Capture the cell that displays the provided text and extract its [X, Y] central coordinate. 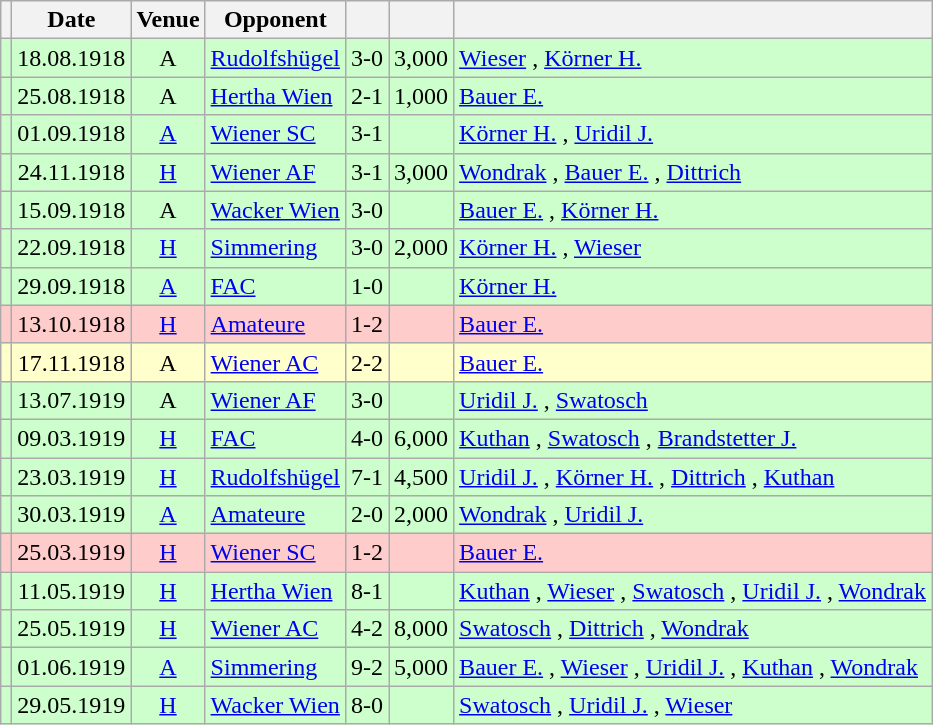
17.11.1918 [72, 362]
Uridil J. , Swatosch [693, 400]
Venue [168, 20]
18.08.1918 [72, 58]
Körner H. [693, 286]
13.10.1918 [72, 324]
4,500 [422, 477]
4-0 [366, 438]
9-2 [366, 667]
Bauer E. , Körner H. [693, 210]
1-0 [366, 286]
4-2 [366, 629]
Wondrak , Uridil J. [693, 515]
Kuthan , Swatosch , Brandstetter J. [693, 438]
Kuthan , Wieser , Swatosch , Uridil J. , Wondrak [693, 591]
25.08.1918 [72, 96]
Bauer E. , Wieser , Uridil J. , Kuthan , Wondrak [693, 667]
8-1 [366, 591]
7-1 [366, 477]
25.03.1919 [72, 553]
Uridil J. , Körner H. , Dittrich , Kuthan [693, 477]
22.09.1918 [72, 248]
2-1 [366, 96]
13.07.1919 [72, 400]
2-0 [366, 515]
Swatosch , Uridil J. , Wieser [693, 705]
01.06.1919 [72, 667]
11.05.1919 [72, 591]
Wondrak , Bauer E. , Dittrich [693, 172]
8,000 [422, 629]
30.03.1919 [72, 515]
01.09.1918 [72, 134]
6,000 [422, 438]
1,000 [422, 96]
25.05.1919 [72, 629]
Wieser , Körner H. [693, 58]
Date [72, 20]
15.09.1918 [72, 210]
Körner H. , Uridil J. [693, 134]
Körner H. , Wieser [693, 248]
23.03.1919 [72, 477]
5,000 [422, 667]
29.05.1919 [72, 705]
29.09.1918 [72, 286]
09.03.1919 [72, 438]
24.11.1918 [72, 172]
Opponent [275, 20]
Swatosch , Dittrich , Wondrak [693, 629]
2-2 [366, 362]
8-0 [366, 705]
